Detect which cell encompasses the target text, then output its (X, Y) center coordinate. 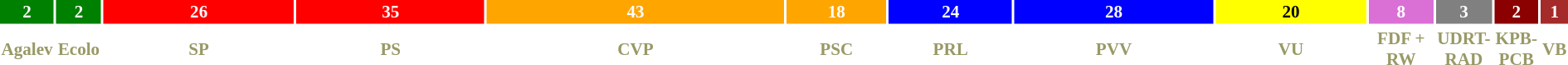
26 (199, 12)
3 (1463, 12)
18 (836, 12)
43 (635, 12)
1 (1555, 12)
8 (1401, 12)
28 (1113, 12)
35 (391, 12)
20 (1291, 12)
24 (950, 12)
